Extract the [x, y] coordinate from the center of the cell holding the provided text.  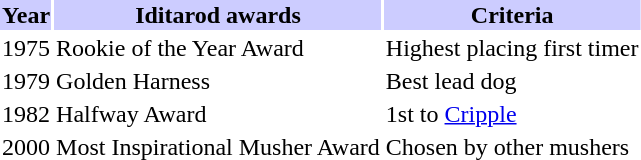
1st to Cripple [512, 114]
1975 [26, 48]
Iditarod awards [218, 15]
1982 [26, 114]
Year [26, 15]
Halfway Award [218, 114]
Golden Harness [218, 81]
Best lead dog [512, 81]
Criteria [512, 15]
1979 [26, 81]
Highest placing first timer [512, 48]
Rookie of the Year Award [218, 48]
